Capture the cell that displays the provided text and extract its (X, Y) central coordinate. 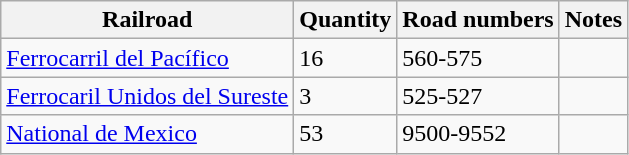
3 (346, 96)
560-575 (478, 58)
Notes (593, 20)
Railroad (148, 20)
53 (346, 134)
525-527 (478, 96)
Quantity (346, 20)
National de Mexico (148, 134)
16 (346, 58)
Road numbers (478, 20)
Ferrocaril Unidos del Sureste (148, 96)
Ferrocarril del Pacífico (148, 58)
9500-9552 (478, 134)
